For the text-containing cell, return its midpoint in (X, Y) coordinate format. 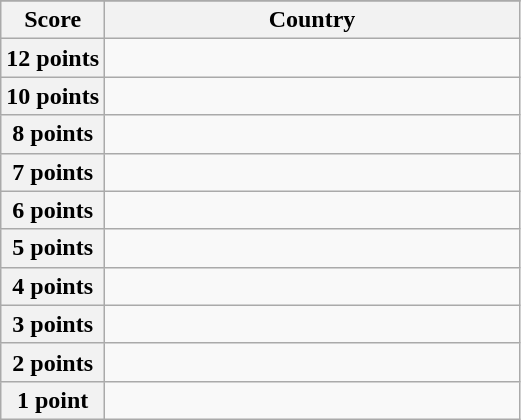
2 points (53, 362)
7 points (53, 172)
12 points (53, 58)
3 points (53, 324)
1 point (53, 400)
8 points (53, 134)
Country (312, 20)
10 points (53, 96)
4 points (53, 286)
Score (53, 20)
6 points (53, 210)
5 points (53, 248)
